Search for the cell housing the specified text and yield its [x, y] center coordinate. 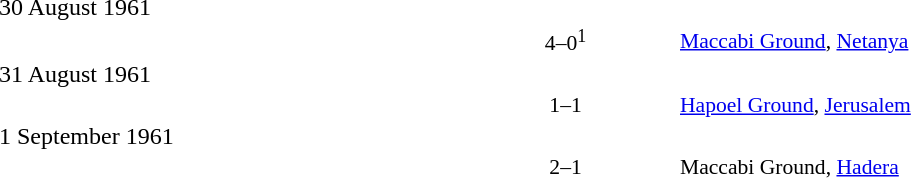
4–01 [566, 41]
1–1 [566, 105]
